Capture the cell that displays the provided text and extract its [x, y] central coordinate. 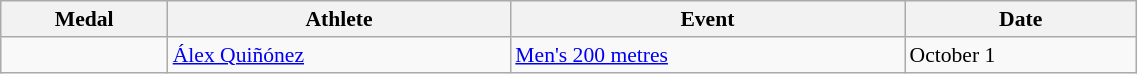
Athlete [340, 19]
Date [1021, 19]
Event [707, 19]
Men's 200 metres [707, 55]
Medal [84, 19]
Álex Quiñónez [340, 55]
October 1 [1021, 55]
